Find where the given text appears and provide that cell's center as (x, y) coordinate. 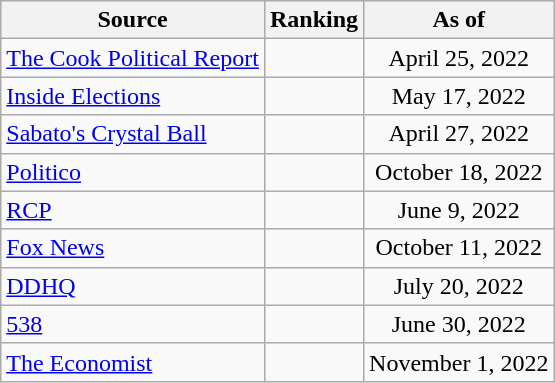
Politico (133, 172)
Source (133, 20)
October 11, 2022 (459, 248)
June 9, 2022 (459, 210)
Fox News (133, 248)
DDHQ (133, 286)
July 20, 2022 (459, 286)
April 25, 2022 (459, 58)
October 18, 2022 (459, 172)
Inside Elections (133, 96)
June 30, 2022 (459, 324)
538 (133, 324)
Sabato's Crystal Ball (133, 134)
As of (459, 20)
May 17, 2022 (459, 96)
The Economist (133, 362)
RCP (133, 210)
April 27, 2022 (459, 134)
The Cook Political Report (133, 58)
Ranking (314, 20)
November 1, 2022 (459, 362)
